Capture the cell that displays the provided text and extract its [X, Y] central coordinate. 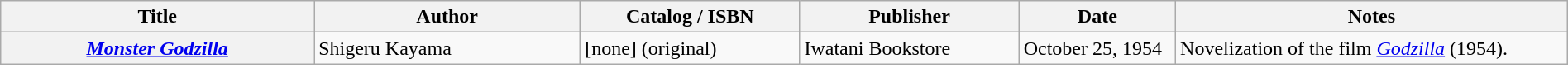
Catalog / ISBN [690, 17]
October 25, 1954 [1097, 48]
Shigeru Kayama [447, 48]
Iwatani Bookstore [910, 48]
Title [157, 17]
Monster Godzilla [157, 48]
Date [1097, 17]
[none] (original) [690, 48]
Author [447, 17]
Notes [1372, 17]
Novelization of the film Godzilla (1954). [1372, 48]
Publisher [910, 17]
